For the text-containing cell, return its midpoint in [X, Y] coordinate format. 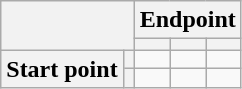
Start point [62, 69]
Endpoint [188, 20]
